Return (X, Y) of the center of cell containing provided text 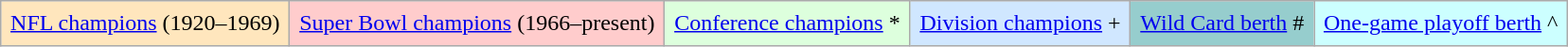
Wild Card berth # (1222, 23)
Super Bowl champions (1966–present) (477, 23)
One-game playoff berth ^ (1441, 23)
Division champions + (1021, 23)
Conference champions * (788, 23)
NFL champions (1920–1969) (146, 23)
